Scan for the cell matching the given text and deliver its (X, Y) coordinate at center. 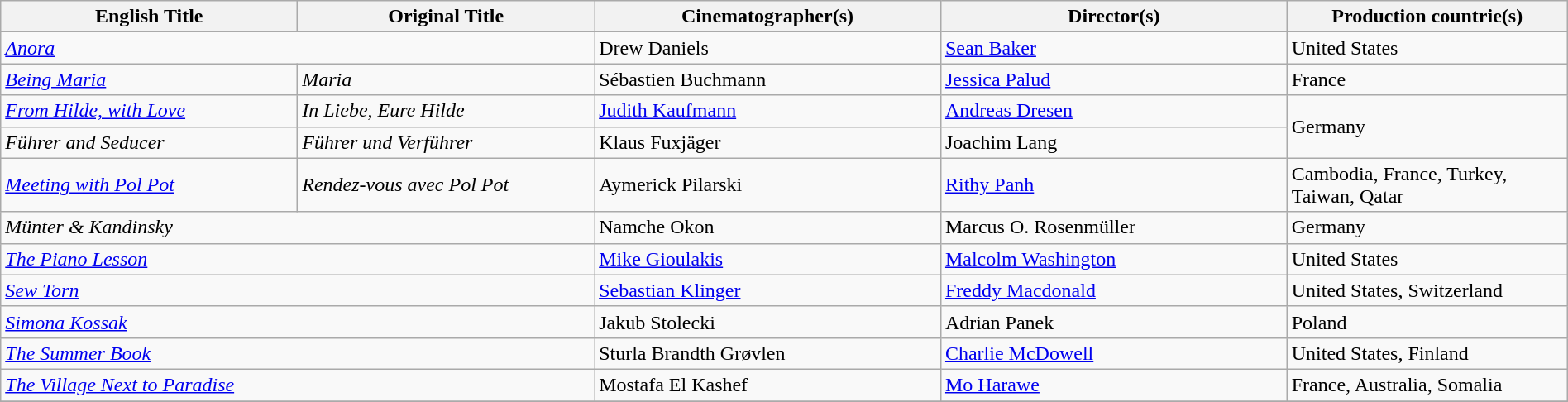
Drew Daniels (767, 48)
Mike Gioulakis (767, 259)
Klaus Fuxjäger (767, 142)
Malcolm Washington (1113, 259)
The Piano Lesson (298, 259)
Marcus O. Rosenmüller (1113, 227)
Adrian Panek (1113, 322)
Rithy Panh (1113, 185)
Maria (447, 79)
Sew Torn (298, 290)
In Liebe, Eure Hilde (447, 111)
Anora (298, 48)
Aymerick Pilarski (767, 185)
Führer und Verführer (447, 142)
Führer and Seducer (149, 142)
Jakub Stolecki (767, 322)
The Summer Book (298, 353)
Sebastian Klinger (767, 290)
Simona Kossak (298, 322)
Meeting with Pol Pot (149, 185)
Being Maria (149, 79)
English Title (149, 17)
Judith Kaufmann (767, 111)
The Village Next to Paradise (298, 385)
France, Australia, Somalia (1427, 385)
Sébastien Buchmann (767, 79)
United States, Finland (1427, 353)
Münter & Kandinsky (298, 227)
Mostafa El Kashef (767, 385)
Cinematographer(s) (767, 17)
Jessica Palud (1113, 79)
Production countrie(s) (1427, 17)
United States, Switzerland (1427, 290)
Sturla Brandth Grøvlen (767, 353)
Original Title (447, 17)
From Hilde, with Love (149, 111)
Poland (1427, 322)
Freddy Macdonald (1113, 290)
France (1427, 79)
Sean Baker (1113, 48)
Namche Okon (767, 227)
Charlie McDowell (1113, 353)
Andreas Dresen (1113, 111)
Rendez-vous avec Pol Pot (447, 185)
Mo Harawe (1113, 385)
Joachim Lang (1113, 142)
Cambodia, France, Turkey, Taiwan, Qatar (1427, 185)
Director(s) (1113, 17)
